Return [x, y] of the center of cell containing provided text 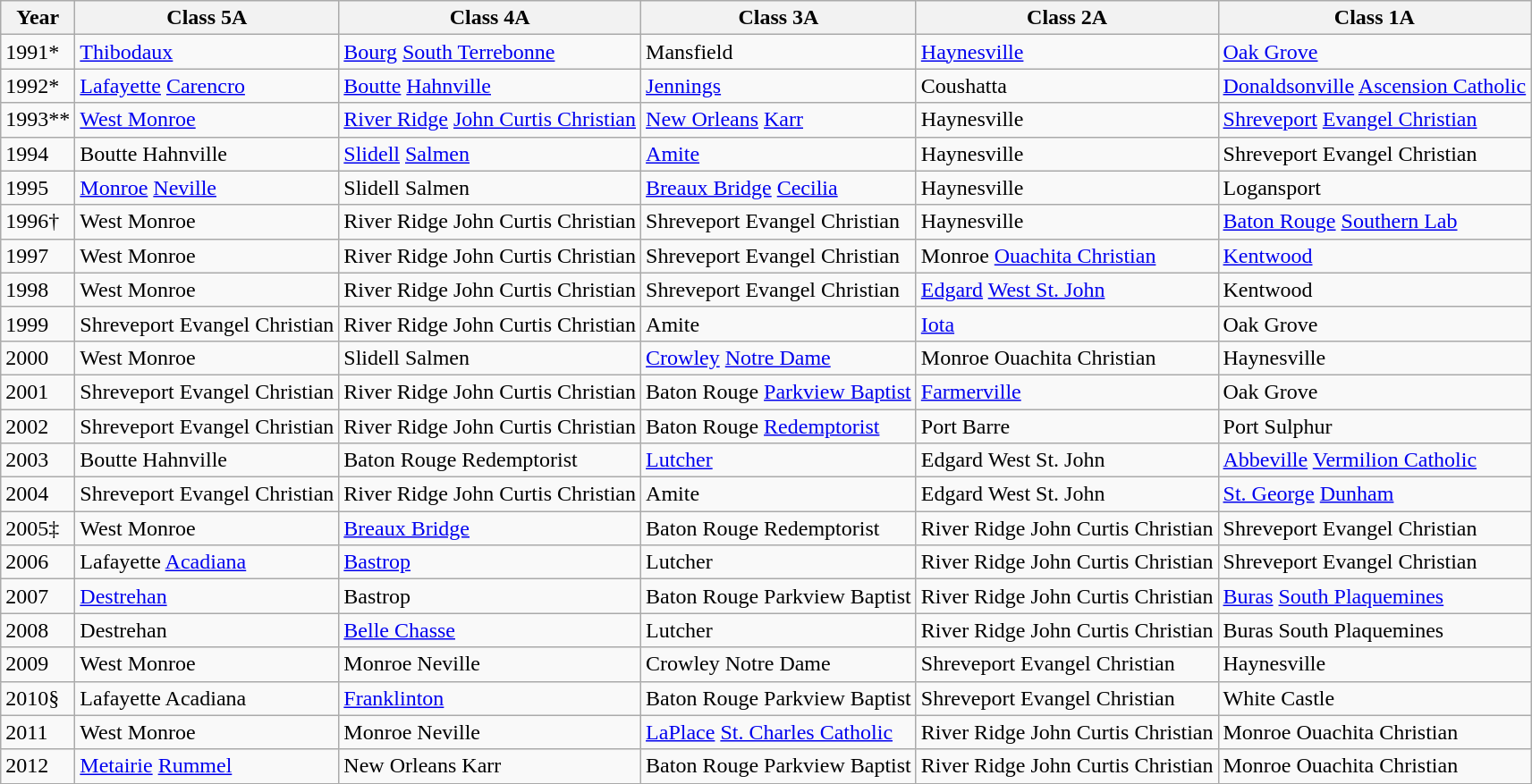
2006 [38, 562]
Donaldsonville Ascension Catholic [1375, 86]
1999 [38, 324]
1997 [38, 256]
2007 [38, 596]
2002 [38, 426]
1993** [38, 120]
Abbeville Vermilion Catholic [1375, 460]
2001 [38, 392]
2010§ [38, 698]
Mansfield [779, 52]
Class 5A [207, 18]
2004 [38, 494]
Jennings [779, 86]
Franklinton [490, 698]
LaPlace St. Charles Catholic [779, 732]
1996† [38, 222]
Breaux Bridge Cecilia [779, 188]
2012 [38, 766]
Bourg South Terrebonne [490, 52]
Farmerville [1067, 392]
White Castle [1375, 698]
Baton Rouge Southern Lab [1375, 222]
Coushatta [1067, 86]
Lafayette Carencro [207, 86]
Class 2A [1067, 18]
Class 4A [490, 18]
Belle Chasse [490, 630]
Port Barre [1067, 426]
2000 [38, 358]
1994 [38, 154]
2003 [38, 460]
St. George Dunham [1375, 494]
Class 1A [1375, 18]
Class 3A [779, 18]
1991* [38, 52]
2009 [38, 664]
1992* [38, 86]
2011 [38, 732]
1995 [38, 188]
Logansport [1375, 188]
Thibodaux [207, 52]
Breaux Bridge [490, 528]
Year [38, 18]
Iota [1067, 324]
1998 [38, 290]
Port Sulphur [1375, 426]
2008 [38, 630]
Metairie Rummel [207, 766]
2005‡ [38, 528]
